Capture the cell that displays the provided text and extract its (x, y) central coordinate. 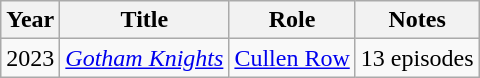
2023 (30, 58)
Role (292, 20)
13 episodes (417, 58)
Cullen Row (292, 58)
Title (144, 20)
Gotham Knights (144, 58)
Year (30, 20)
Notes (417, 20)
